Detect which cell encompasses the target text, then output its (X, Y) center coordinate. 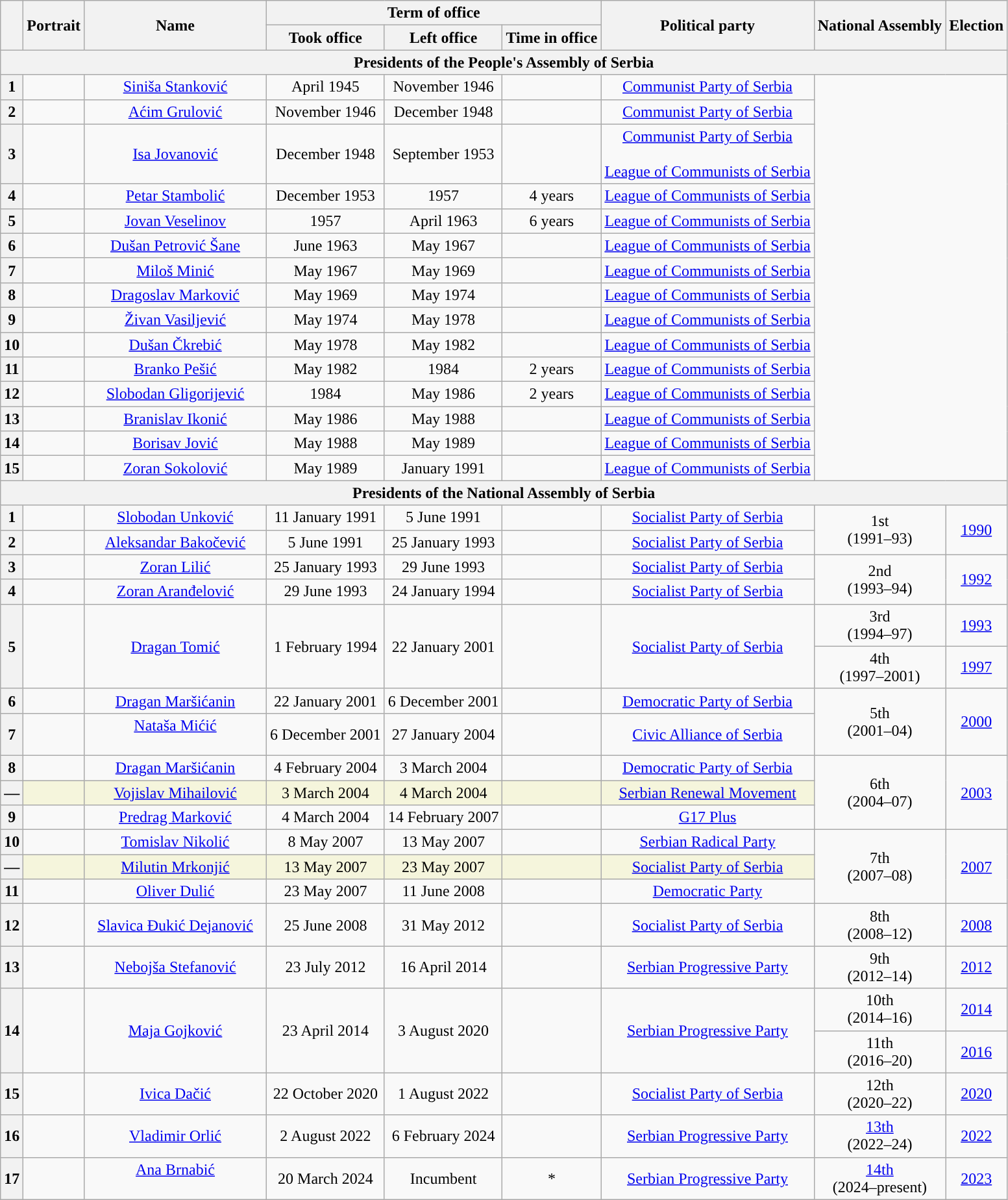
2000 (976, 722)
4th(1997–2001) (879, 668)
Nataša Mićić (175, 734)
Siniša Stanković (175, 87)
1992 (976, 579)
Vojislav Mihailović (175, 793)
2020 (976, 1094)
Election (976, 25)
Presidents of the People's Assembly of Serbia (504, 62)
April 1963 (443, 221)
Branko Pešić (175, 369)
2008 (976, 925)
Democratic Party (707, 892)
Miloš Minić (175, 270)
Slobodan Gligorijević (175, 394)
16 April 2014 (443, 968)
Serbian Renewal Movement (707, 793)
2003 (976, 792)
Aleksandar Bakočević (175, 542)
Vladimir Orlić (175, 1136)
10th(2014–16) (879, 1009)
24 January 1994 (443, 592)
23 April 2014 (326, 1031)
8 May 2007 (326, 842)
Time in office (552, 38)
Branislav Ikonić (175, 419)
3 August 2020 (443, 1031)
Nebojša Stefanović (175, 968)
September 1953 (443, 154)
7th(2007–08) (879, 867)
Isa Jovanović (175, 154)
National Assembly (879, 25)
Civic Alliance of Serbia (707, 734)
Zoran Sokolović (175, 468)
Slavica Đukić Dejanović (175, 925)
January 1991 (443, 468)
Ivica Dačić (175, 1094)
1 August 2022 (443, 1094)
1st(1991–93) (879, 530)
11 January 1991 (326, 518)
4 years (552, 196)
Slobodan Unković (175, 518)
June 1963 (326, 245)
Zoran Lilić (175, 567)
2007 (976, 867)
3rd(1994–97) (879, 625)
1990 (976, 530)
Portrait (54, 25)
Zoran Aranđelović (175, 592)
Presidents of the National Assembly of Serbia (504, 493)
2 August 2022 (326, 1136)
2nd(1993–94) (879, 579)
Borisav Jović (175, 444)
9th(2012–14) (879, 968)
4 February 2004 (326, 768)
11th(2016–20) (879, 1052)
14 February 2007 (443, 818)
Communist Party of SerbiaLeague of Communists of Serbia (707, 154)
Name (175, 25)
Dušan Petrović Šane (175, 245)
11 June 2008 (443, 892)
2023 (976, 1178)
Oliver Dulić (175, 892)
April 1945 (326, 87)
6 February 2024 (443, 1136)
17 (12, 1178)
Petar Stambolić (175, 196)
6 years (552, 221)
14th(2024–present) (879, 1178)
* (552, 1178)
2014 (976, 1009)
5th(2001–04) (879, 722)
6th(2004–07) (879, 792)
1997 (976, 668)
Ana Brnabić (175, 1178)
Milutin Mrkonjić (175, 867)
20 March 2024 (326, 1178)
Left office (443, 38)
2012 (976, 968)
Serbian Radical Party (707, 842)
Aćim Grulović (175, 112)
31 May 2012 (443, 925)
Dragoslav Marković (175, 295)
Maja Gojković (175, 1031)
13th(2022–24) (879, 1136)
1993 (976, 625)
Incumbent (443, 1178)
23 July 2012 (326, 968)
1 February 1994 (326, 646)
Živan Vasiljević (175, 319)
25 June 2008 (326, 925)
December 1953 (326, 196)
8th(2008–12) (879, 925)
Dragan Tomić (175, 646)
Jovan Veselinov (175, 221)
Dušan Čkrebić (175, 345)
Predrag Marković (175, 818)
2016 (976, 1052)
2022 (976, 1136)
G17 Plus (707, 818)
22 October 2020 (326, 1094)
Took office (326, 38)
12th(2020–22) (879, 1094)
Term of office (434, 13)
27 January 2004 (443, 734)
16 (12, 1136)
Political party (707, 25)
Tomislav Nikolić (175, 842)
